Find where the given text appears and provide that cell's center as [X, Y] coordinate. 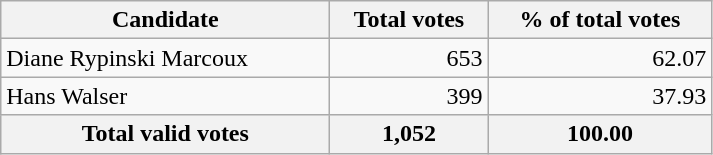
37.93 [600, 96]
Hans Walser [166, 96]
1,052 [409, 134]
653 [409, 58]
Candidate [166, 20]
62.07 [600, 58]
% of total votes [600, 20]
Total valid votes [166, 134]
Diane Rypinski Marcoux [166, 58]
Total votes [409, 20]
399 [409, 96]
100.00 [600, 134]
